From the cell containing the given text, extract its center point as (X, Y) coordinate. 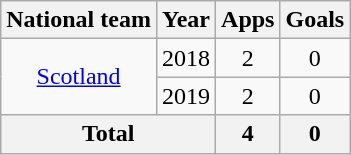
Goals (315, 20)
Total (108, 134)
4 (248, 134)
Year (186, 20)
National team (79, 20)
2018 (186, 58)
Apps (248, 20)
2019 (186, 96)
Scotland (79, 77)
